Identify which cell holds the provided text, then report its (X, Y) central coordinate. 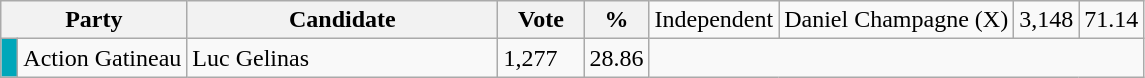
Vote (541, 20)
Independent (714, 20)
Luc Gelinas (342, 58)
28.86 (616, 58)
% (616, 20)
3,148 (1046, 20)
Candidate (342, 20)
Daniel Champagne (X) (896, 20)
71.14 (1112, 20)
Party (94, 20)
Action Gatineau (102, 58)
1,277 (541, 58)
